Locate the cell with the specified text and output its (x, y) center coordinate. 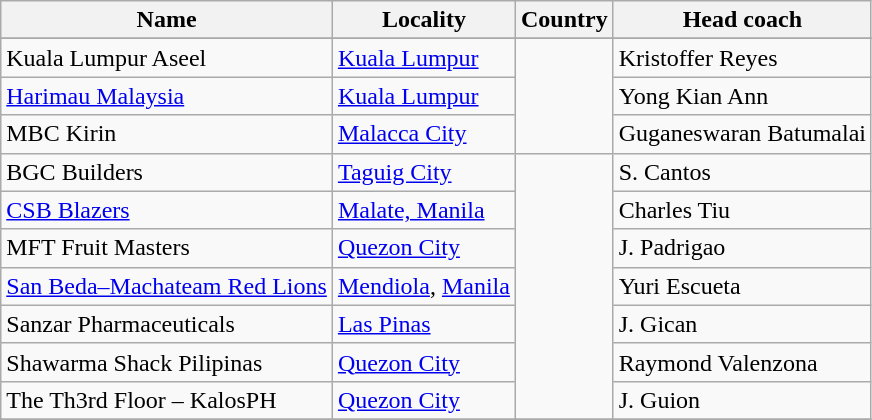
Name (167, 20)
Yuri Escueta (742, 286)
San Beda–Machateam Red Lions (167, 286)
Las Pinas (424, 324)
Yong Kian Ann (742, 96)
Kristoffer Reyes (742, 58)
Malate, Manila (424, 210)
Locality (424, 20)
Mendiola, Manila (424, 286)
MBC Kirin (167, 134)
J. Gican (742, 324)
BGC Builders (167, 172)
The Th3rd Floor – KalosPH (167, 400)
Harimau Malaysia (167, 96)
MFT Fruit Masters (167, 248)
Sanzar Pharmaceuticals (167, 324)
Country (564, 20)
Charles Tiu (742, 210)
S. Cantos (742, 172)
Head coach (742, 20)
J. Padrigao (742, 248)
Raymond Valenzona (742, 362)
J. Guion (742, 400)
Shawarma Shack Pilipinas (167, 362)
CSB Blazers (167, 210)
Guganeswaran Batumalai (742, 134)
Taguig City (424, 172)
Kuala Lumpur Aseel (167, 58)
Malacca City (424, 134)
